For the text-containing cell, return its midpoint in [X, Y] coordinate format. 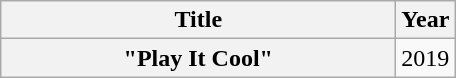
Year [426, 20]
"Play It Cool" [198, 58]
2019 [426, 58]
Title [198, 20]
